Return the (x, y) coordinate for the center point of the cell that contains the specified text.  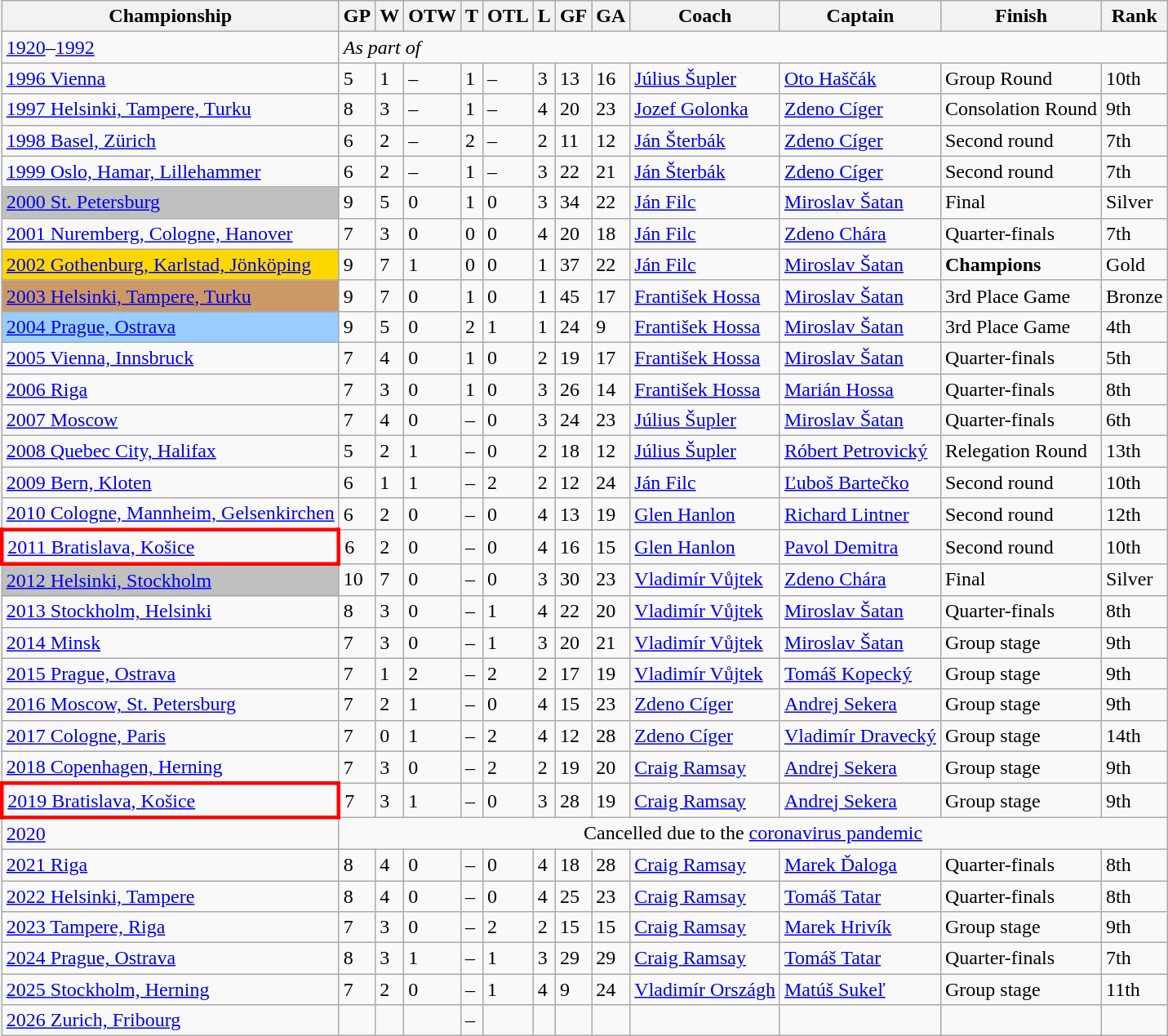
Rank (1135, 16)
Gold (1135, 265)
L (544, 16)
Oto Haščák (860, 78)
2020 (170, 834)
Tomáš Kopecký (860, 674)
GF (573, 16)
Pavol Demitra (860, 547)
2010 Cologne, Mannheim, Gelsenkirchen (170, 514)
2004 Prague, Ostrava (170, 327)
2019 Bratislava, Košice (170, 800)
2018 Copenhagen, Herning (170, 767)
Championship (170, 16)
W (390, 16)
4th (1135, 327)
1996 Vienna (170, 78)
2007 Moscow (170, 420)
Relegation Round (1020, 451)
6th (1135, 420)
1997 Helsinki, Tampere, Turku (170, 109)
Marián Hossa (860, 389)
2006 Riga (170, 389)
2001 Nuremberg, Cologne, Hanover (170, 233)
Coach (705, 16)
Captain (860, 16)
2002 Gothenburg, Karlstad, Jönköping (170, 265)
Consolation Round (1020, 109)
Jozef Golonka (705, 109)
37 (573, 265)
2014 Minsk (170, 642)
Cancelled due to the coronavirus pandemic (753, 834)
1920–1992 (170, 47)
45 (573, 296)
26 (573, 389)
Champions (1020, 265)
Ľuboš Bartečko (860, 482)
OTW (433, 16)
25 (573, 896)
OTL (509, 16)
2012 Helsinki, Stockholm (170, 580)
2005 Vienna, Innsbruck (170, 358)
2017 Cologne, Paris (170, 736)
34 (573, 202)
2013 Stockholm, Helsinki (170, 611)
Róbert Petrovický (860, 451)
Vladimír Dravecký (860, 736)
As part of (753, 47)
12th (1135, 514)
1998 Basel, Zürich (170, 140)
Richard Lintner (860, 514)
2009 Bern, Kloten (170, 482)
1999 Oslo, Hamar, Lillehammer (170, 171)
2008 Quebec City, Halifax (170, 451)
10 (357, 580)
2003 Helsinki, Tampere, Turku (170, 296)
13th (1135, 451)
2016 Moscow, St. Petersburg (170, 705)
2025 Stockholm, Herning (170, 989)
Finish (1020, 16)
2000 St. Petersburg (170, 202)
2015 Prague, Ostrava (170, 674)
Vladimír Országh (705, 989)
2024 Prague, Ostrava (170, 958)
Group Round (1020, 78)
14 (611, 389)
Marek Ďaloga (860, 865)
Marek Hrivík (860, 927)
11 (573, 140)
Matúš Sukeľ (860, 989)
2021 Riga (170, 865)
11th (1135, 989)
2011 Bratislava, Košice (170, 547)
GP (357, 16)
30 (573, 580)
2026 Zurich, Fribourg (170, 1020)
GA (611, 16)
2022 Helsinki, Tampere (170, 896)
5th (1135, 358)
2023 Tampere, Riga (170, 927)
Bronze (1135, 296)
14th (1135, 736)
T (472, 16)
